Search for the cell housing the specified text and yield its [x, y] center coordinate. 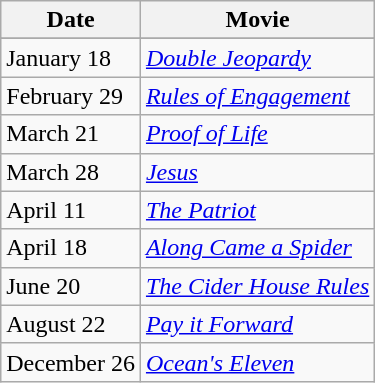
The Cider House Rules [257, 286]
March 28 [71, 172]
Ocean's Eleven [257, 362]
March 21 [71, 134]
January 18 [71, 58]
Along Came a Spider [257, 248]
Pay it Forward [257, 324]
February 29 [71, 96]
Proof of Life [257, 134]
April 11 [71, 210]
Jesus [257, 172]
December 26 [71, 362]
Double Jeopardy [257, 58]
June 20 [71, 286]
Rules of Engagement [257, 96]
August 22 [71, 324]
Movie [257, 20]
April 18 [71, 248]
Date [71, 20]
The Patriot [257, 210]
